For the text-containing cell, return its midpoint in [x, y] coordinate format. 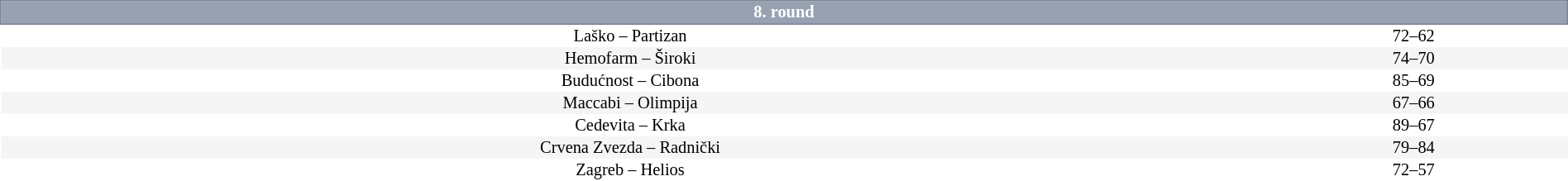
72–57 [1413, 170]
85–69 [1413, 81]
Maccabi – Olimpija [630, 102]
72–62 [1413, 36]
67–66 [1413, 102]
Laško – Partizan [630, 36]
Zagreb – Helios [630, 170]
89–67 [1413, 126]
Crvena Zvezda – Radnički [630, 147]
Cedevita – Krka [630, 126]
Budućnost – Cibona [630, 81]
74–70 [1413, 58]
Hemofarm – Široki [630, 58]
8. round [784, 12]
79–84 [1413, 147]
